Provide the [X, Y] coordinate of the cell's center where the given text is located.  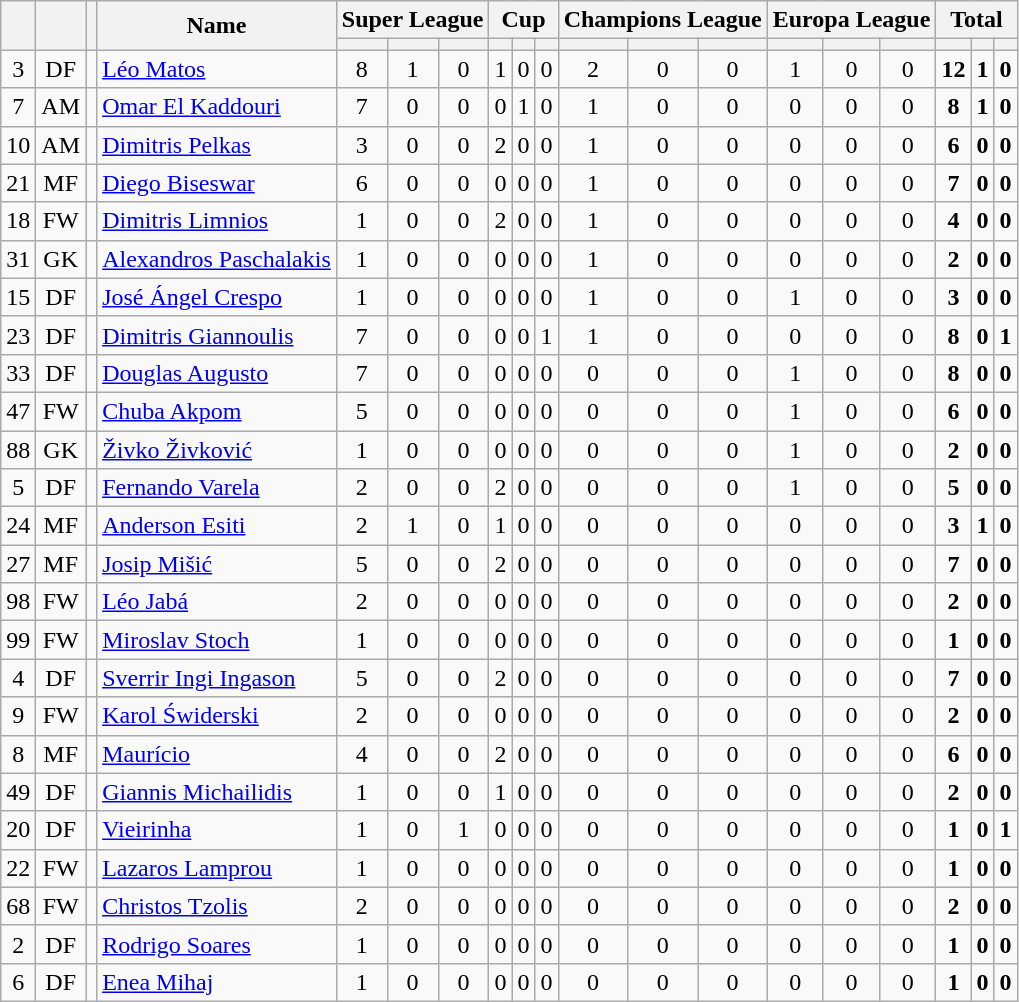
47 [18, 411]
Vieirinha [217, 830]
Enea Mihaj [217, 982]
Maurício [217, 754]
Fernando Varela [217, 488]
Europa League [852, 20]
99 [18, 640]
20 [18, 830]
Léo Matos [217, 69]
Anderson Esiti [217, 526]
98 [18, 602]
33 [18, 373]
23 [18, 335]
10 [18, 145]
Douglas Augusto [217, 373]
Total [976, 20]
Sverrir Ingi Ingason [217, 678]
24 [18, 526]
31 [18, 259]
Rodrigo Soares [217, 944]
Super League [412, 20]
49 [18, 792]
Léo Jabá [217, 602]
Karol Świderski [217, 716]
15 [18, 297]
José Ángel Crespo [217, 297]
Chuba Akpom [217, 411]
22 [18, 868]
68 [18, 906]
9 [18, 716]
Dimitris Pelkas [217, 145]
88 [18, 449]
Christos Tzolis [217, 906]
Champions League [662, 20]
Diego Biseswar [217, 183]
Dimitris Giannoulis [217, 335]
Josip Mišić [217, 564]
Dimitris Limnios [217, 221]
Omar El Kaddouri [217, 107]
Živko Živković [217, 449]
Lazaros Lamprou [217, 868]
Miroslav Stoch [217, 640]
Name [217, 26]
18 [18, 221]
21 [18, 183]
27 [18, 564]
Giannis Michailidis [217, 792]
Alexandros Paschalakis [217, 259]
Cup [524, 20]
12 [954, 69]
